Output the [X, Y] coordinate of the center of the cell containing the given text.  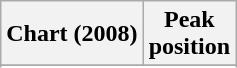
Peak position [189, 34]
Chart (2008) [72, 34]
